Extract the (X, Y) coordinate from the center of the cell holding the provided text.  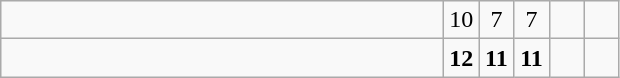
10 (462, 20)
12 (462, 58)
